Output the [x, y] coordinate of the center of the cell containing the given text.  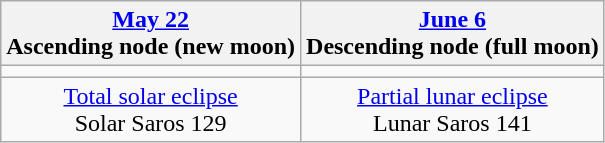
May 22Ascending node (new moon) [151, 34]
June 6Descending node (full moon) [453, 34]
Partial lunar eclipseLunar Saros 141 [453, 110]
Total solar eclipseSolar Saros 129 [151, 110]
